Determine the [X, Y] coordinate at the center of the cell enclosing the given text.  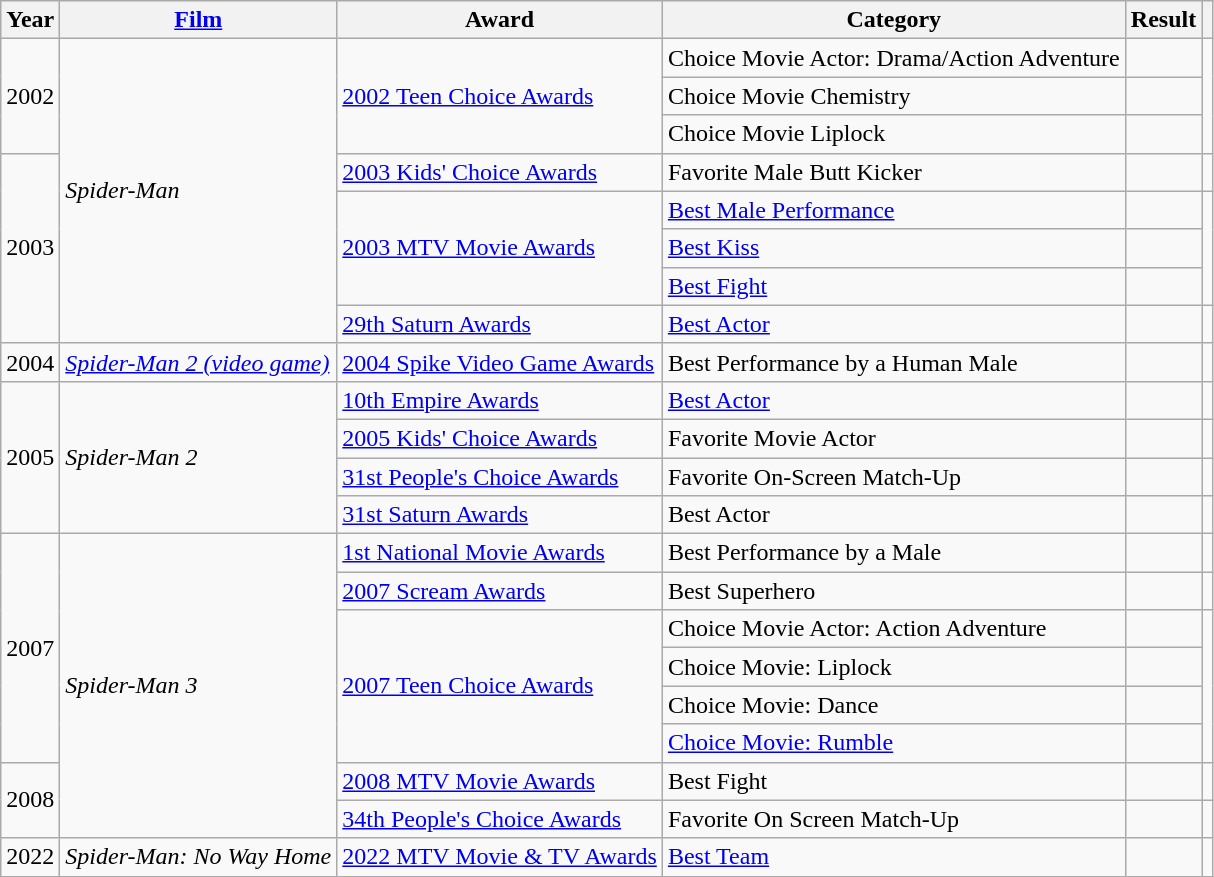
Best Superhero [894, 591]
Favorite Male Butt Kicker [894, 172]
Best Performance by a Human Male [894, 362]
2004 Spike Video Game Awards [500, 362]
2008 [30, 800]
Choice Movie Liplock [894, 134]
2007 Scream Awards [500, 591]
2002 Teen Choice Awards [500, 96]
2003 Kids' Choice Awards [500, 172]
2002 [30, 96]
Spider-Man [198, 191]
2003 [30, 248]
2022 [30, 857]
Spider-Man 2 (video game) [198, 362]
Year [30, 20]
1st National Movie Awards [500, 553]
Choice Movie Actor: Action Adventure [894, 629]
Film [198, 20]
Spider-Man: No Way Home [198, 857]
Choice Movie Chemistry [894, 96]
29th Saturn Awards [500, 324]
Favorite Movie Actor [894, 438]
Result [1163, 20]
Best Male Performance [894, 210]
2008 MTV Movie Awards [500, 781]
Best Team [894, 857]
10th Empire Awards [500, 400]
2022 MTV Movie & TV Awards [500, 857]
Favorite On Screen Match-Up [894, 819]
Best Kiss [894, 248]
Spider-Man 2 [198, 457]
Category [894, 20]
Choice Movie: Dance [894, 705]
Choice Movie: Rumble [894, 743]
Choice Movie: Liplock [894, 667]
34th People's Choice Awards [500, 819]
2003 MTV Movie Awards [500, 248]
31st Saturn Awards [500, 515]
2004 [30, 362]
Choice Movie Actor: Drama/Action Adventure [894, 58]
Favorite On-Screen Match-Up [894, 477]
2007 [30, 648]
2005 [30, 457]
2005 Kids' Choice Awards [500, 438]
2007 Teen Choice Awards [500, 686]
Award [500, 20]
31st People's Choice Awards [500, 477]
Best Performance by a Male [894, 553]
Spider-Man 3 [198, 686]
